Return the (x, y) coordinate for the center point of the cell that contains the specified text.  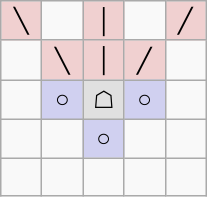
☖ (104, 100)
